Extract the [X, Y] coordinate from the center of the cell holding the provided text.  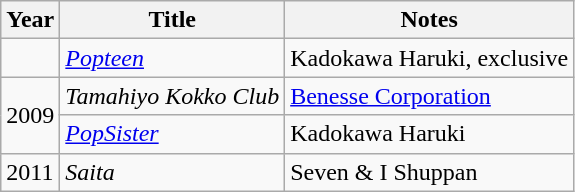
Title [172, 20]
Kadokawa Haruki [430, 134]
PopSister [172, 134]
2009 [30, 115]
Year [30, 20]
Benesse Corporation [430, 96]
Tamahiyo Kokko Club [172, 96]
Kadokawa Haruki, exclusive [430, 58]
Seven & I Shuppan [430, 172]
2011 [30, 172]
Notes [430, 20]
Saita [172, 172]
Popteen [172, 58]
